Capture the cell that displays the provided text and extract its [x, y] central coordinate. 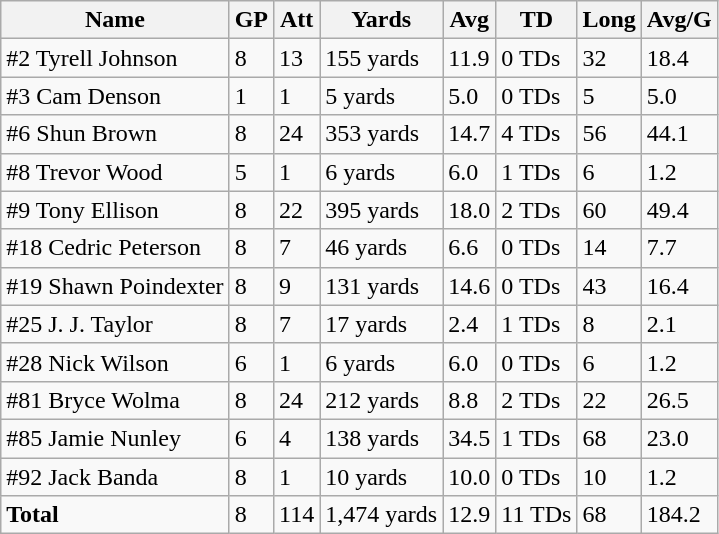
353 yards [382, 134]
18.4 [679, 58]
#81 Bryce Wolma [115, 400]
#25 J. J. Taylor [115, 324]
Yards [382, 20]
Avg [470, 20]
Total [115, 515]
#18 Cedric Peterson [115, 248]
43 [609, 286]
1,474 yards [382, 515]
4 TDs [536, 134]
2.1 [679, 324]
11 TDs [536, 515]
10 [609, 477]
14.7 [470, 134]
13 [297, 58]
34.5 [470, 438]
131 yards [382, 286]
#2 Tyrell Johnson [115, 58]
#6 Shun Brown [115, 134]
26.5 [679, 400]
#9 Tony Ellison [115, 210]
10.0 [470, 477]
6.6 [470, 248]
#3 Cam Denson [115, 96]
395 yards [382, 210]
16.4 [679, 286]
46 yards [382, 248]
14.6 [470, 286]
GP [251, 20]
4 [297, 438]
Avg/G [679, 20]
11.9 [470, 58]
7.7 [679, 248]
114 [297, 515]
56 [609, 134]
Name [115, 20]
Long [609, 20]
23.0 [679, 438]
#19 Shawn Poindexter [115, 286]
10 yards [382, 477]
12.9 [470, 515]
TD [536, 20]
44.1 [679, 134]
#85 Jamie Nunley [115, 438]
155 yards [382, 58]
17 yards [382, 324]
Att [297, 20]
60 [609, 210]
212 yards [382, 400]
14 [609, 248]
8.8 [470, 400]
32 [609, 58]
#92 Jack Banda [115, 477]
49.4 [679, 210]
138 yards [382, 438]
18.0 [470, 210]
184.2 [679, 515]
#8 Trevor Wood [115, 172]
5 yards [382, 96]
#28 Nick Wilson [115, 362]
2.4 [470, 324]
9 [297, 286]
